Return the (x, y) coordinate for the center point of the cell that contains the specified text.  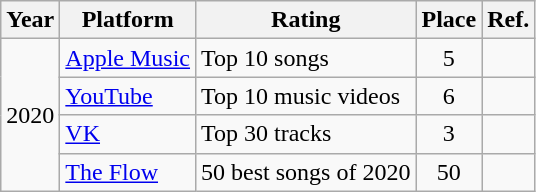
50 (449, 172)
Ref. (508, 20)
3 (449, 134)
Year (30, 20)
Apple Music (128, 58)
5 (449, 58)
YouTube (128, 96)
6 (449, 96)
Top 10 songs (306, 58)
Top 10 music videos (306, 96)
50 best songs of 2020 (306, 172)
Top 30 tracks (306, 134)
Place (449, 20)
Platform (128, 20)
The Flow (128, 172)
Rating (306, 20)
2020 (30, 115)
VK (128, 134)
